For the text-containing cell, return its midpoint in (X, Y) coordinate format. 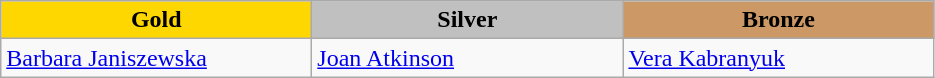
Joan Atkinson (468, 58)
Silver (468, 20)
Barbara Janiszewska (156, 58)
Vera Kabranyuk (778, 58)
Bronze (778, 20)
Gold (156, 20)
